From the cell containing the given text, extract its center point as [x, y] coordinate. 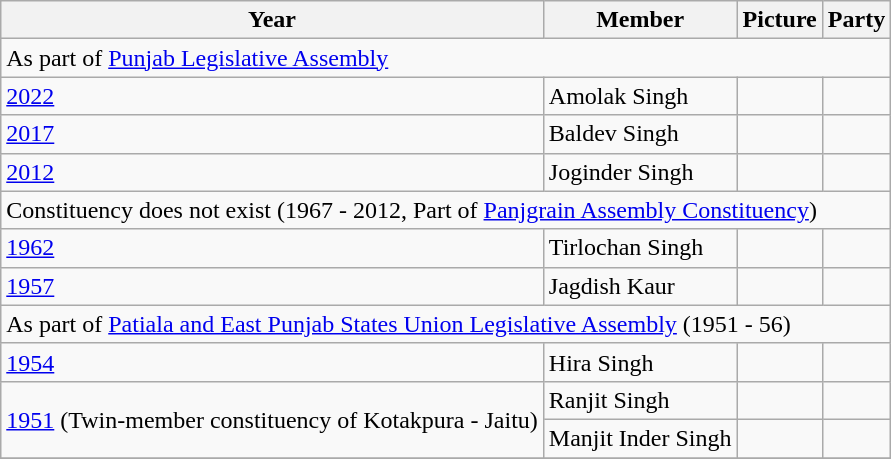
Amolak Singh [640, 96]
Manjit Inder Singh [640, 438]
Jagdish Kaur [640, 286]
2022 [272, 96]
Joginder Singh [640, 172]
1954 [272, 362]
Member [640, 20]
As part of Punjab Legislative Assembly [446, 58]
2012 [272, 172]
Picture [780, 20]
1951 (Twin-member constituency of Kotakpura - Jaitu) [272, 419]
2017 [272, 134]
As part of Patiala and East Punjab States Union Legislative Assembly (1951 - 56) [446, 324]
Constituency does not exist (1967 - 2012, Part of Panjgrain Assembly Constituency) [446, 210]
Party [856, 20]
1957 [272, 286]
1962 [272, 248]
Hira Singh [640, 362]
Year [272, 20]
Baldev Singh [640, 134]
Ranjit Singh [640, 400]
Tirlochan Singh [640, 248]
